Identify which cell holds the provided text, then report its (X, Y) central coordinate. 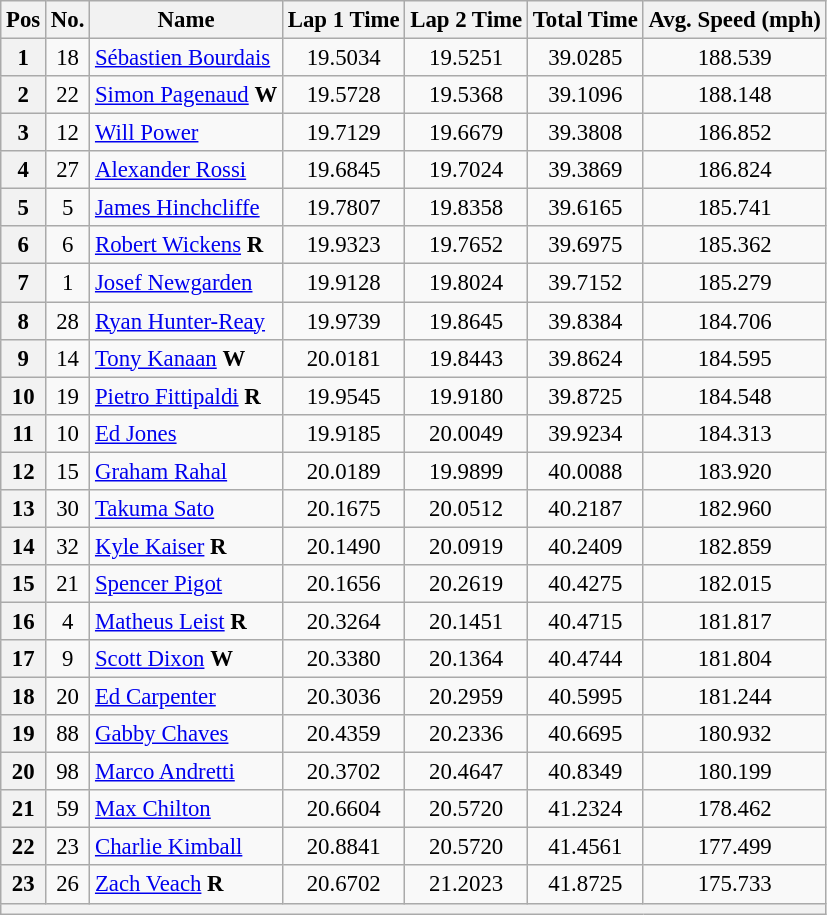
Max Chilton (186, 809)
40.2409 (585, 546)
Zach Veach R (186, 885)
20.0181 (343, 358)
39.3869 (585, 170)
39.3808 (585, 133)
40.8349 (585, 772)
19.5034 (343, 58)
20.6604 (343, 809)
180.932 (734, 734)
20.1675 (343, 509)
20.3264 (343, 621)
20.2336 (466, 734)
17 (24, 659)
19.9899 (466, 471)
Pos (24, 20)
41.4561 (585, 847)
39.6165 (585, 208)
Ed Carpenter (186, 697)
2 (24, 95)
Tony Kanaan W (186, 358)
185.362 (734, 245)
30 (68, 509)
20.2959 (466, 697)
20.2619 (466, 584)
Will Power (186, 133)
39.9234 (585, 433)
19.9739 (343, 321)
185.279 (734, 283)
20.8841 (343, 847)
Ryan Hunter-Reay (186, 321)
Spencer Pigot (186, 584)
19.6845 (343, 170)
19.7024 (466, 170)
40.2187 (585, 509)
40.4715 (585, 621)
19.7807 (343, 208)
184.595 (734, 358)
181.804 (734, 659)
182.015 (734, 584)
98 (68, 772)
Lap 2 Time (466, 20)
Robert Wickens R (186, 245)
40.5995 (585, 697)
3 (24, 133)
181.817 (734, 621)
39.7152 (585, 283)
Scott Dixon W (186, 659)
Josef Newgarden (186, 283)
20.0919 (466, 546)
Pietro Fittipaldi R (186, 396)
20.1451 (466, 621)
184.313 (734, 433)
Sébastien Bourdais (186, 58)
180.199 (734, 772)
20.1656 (343, 584)
41.2324 (585, 809)
19.5728 (343, 95)
7 (24, 283)
19.9180 (466, 396)
39.1096 (585, 95)
19.5368 (466, 95)
188.148 (734, 95)
James Hinchcliffe (186, 208)
13 (24, 509)
Gabby Chaves (186, 734)
26 (68, 885)
16 (24, 621)
181.244 (734, 697)
Takuma Sato (186, 509)
Avg. Speed (mph) (734, 20)
19.7129 (343, 133)
40.4275 (585, 584)
19.8645 (466, 321)
20.1490 (343, 546)
39.8624 (585, 358)
19.8358 (466, 208)
19.9545 (343, 396)
21.2023 (466, 885)
182.960 (734, 509)
183.920 (734, 471)
20.6702 (343, 885)
20.3702 (343, 772)
20.3380 (343, 659)
59 (68, 809)
Charlie Kimball (186, 847)
19.5251 (466, 58)
41.8725 (585, 885)
Alexander Rossi (186, 170)
Kyle Kaiser R (186, 546)
186.852 (734, 133)
39.0285 (585, 58)
20.1364 (466, 659)
28 (68, 321)
Ed Jones (186, 433)
39.8384 (585, 321)
19.8443 (466, 358)
20.4647 (466, 772)
185.741 (734, 208)
184.548 (734, 396)
Total Time (585, 20)
175.733 (734, 885)
19.6679 (466, 133)
20.3036 (343, 697)
20.0512 (466, 509)
Name (186, 20)
40.6695 (585, 734)
178.462 (734, 809)
19.7652 (466, 245)
19.9128 (343, 283)
40.0088 (585, 471)
11 (24, 433)
20.0189 (343, 471)
40.4744 (585, 659)
No. (68, 20)
Simon Pagenaud W (186, 95)
188.539 (734, 58)
177.499 (734, 847)
19.8024 (466, 283)
Matheus Leist R (186, 621)
20.4359 (343, 734)
39.8725 (585, 396)
Graham Rahal (186, 471)
182.859 (734, 546)
32 (68, 546)
19.9185 (343, 433)
88 (68, 734)
8 (24, 321)
39.6975 (585, 245)
20.0049 (466, 433)
19.9323 (343, 245)
186.824 (734, 170)
184.706 (734, 321)
Marco Andretti (186, 772)
Lap 1 Time (343, 20)
27 (68, 170)
